Provide the (x, y) coordinate of the cell's center where the given text is located.  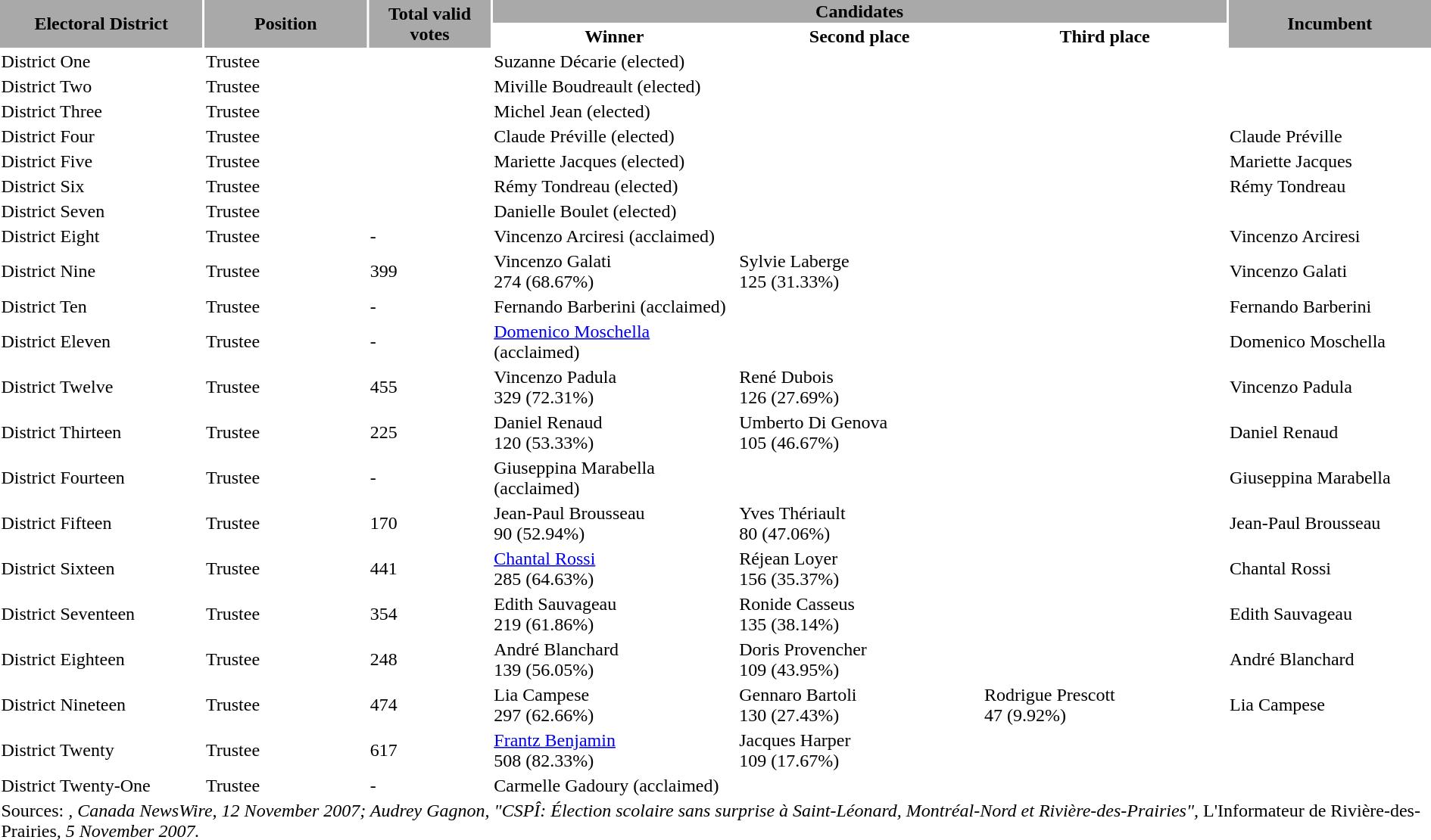
District Eight (101, 236)
Danielle Boulet (elected) (615, 211)
Domenico Moschella (1330, 342)
225 (429, 433)
Fernando Barberini (acclaimed) (615, 306)
Carmelle Gadoury (acclaimed) (615, 786)
Chantal Rossi (1330, 569)
District Fifteen (101, 524)
District Two (101, 86)
André Blanchard (1330, 660)
District Seventeen (101, 614)
Suzanne Décarie (elected) (615, 61)
Vincenzo Padula329 (72.31%) (615, 387)
Total valid votes (429, 24)
248 (429, 660)
Rémy Tondreau (elected) (615, 186)
Jean-Paul Brousseau (1330, 524)
District Ten (101, 306)
Lia Campese (1330, 705)
170 (429, 524)
Edith Sauvageau (1330, 614)
District Fourteen (101, 478)
District Sixteen (101, 569)
District Four (101, 136)
Third place (1105, 36)
Lia Campese297 (62.66%) (615, 705)
René Dubois126 (27.69%) (860, 387)
Domenico Moschella (acclaimed) (615, 342)
Umberto Di Genova105 (46.67%) (860, 433)
Edith Sauvageau219 (61.86%) (615, 614)
Giuseppina Marabella (acclaimed) (615, 478)
Yves Thériault80 (47.06%) (860, 524)
Sylvie Laberge125 (31.33%) (860, 271)
Candidates (860, 11)
Electoral District (101, 24)
Doris Provencher109 (43.95%) (860, 660)
Vincenzo Padula (1330, 387)
District Five (101, 161)
Mariette Jacques (elected) (615, 161)
André Blanchard139 (56.05%) (615, 660)
District Thirteen (101, 433)
Giuseppina Marabella (1330, 478)
Ronide Casseus135 (38.14%) (860, 614)
District One (101, 61)
Jacques Harper109 (17.67%) (860, 751)
Réjean Loyer156 (35.37%) (860, 569)
District Six (101, 186)
District Seven (101, 211)
District Eighteen (101, 660)
District Nineteen (101, 705)
Jean-Paul Brousseau90 (52.94%) (615, 524)
Mariette Jacques (1330, 161)
Vincenzo Galati274 (68.67%) (615, 271)
Incumbent (1330, 24)
441 (429, 569)
Fernando Barberini (1330, 306)
District Twelve (101, 387)
Michel Jean (elected) (615, 111)
Daniel Renaud (1330, 433)
Chantal Rossi285 (64.63%) (615, 569)
Claude Préville (1330, 136)
Gennaro Bartoli130 (27.43%) (860, 705)
District Twenty (101, 751)
Rémy Tondreau (1330, 186)
District Eleven (101, 342)
Position (285, 24)
District Twenty-One (101, 786)
Frantz Benjamin508 (82.33%) (615, 751)
Claude Préville (elected) (615, 136)
Vincenzo Arciresi (1330, 236)
354 (429, 614)
Rodrigue Prescott47 (9.92%) (1105, 705)
Second place (860, 36)
Vincenzo Galati (1330, 271)
Daniel Renaud120 (53.33%) (615, 433)
617 (429, 751)
455 (429, 387)
Winner (615, 36)
474 (429, 705)
Vincenzo Arciresi (acclaimed) (615, 236)
District Three (101, 111)
399 (429, 271)
Miville Boudreault (elected) (615, 86)
District Nine (101, 271)
